Output the [x, y] coordinate of the center of the cell containing the given text.  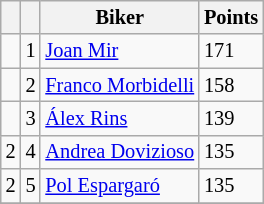
1 [31, 51]
Points [231, 17]
5 [31, 186]
Biker [120, 17]
Álex Rins [120, 118]
Franco Morbidelli [120, 85]
139 [231, 118]
Joan Mir [120, 51]
4 [31, 152]
158 [231, 85]
171 [231, 51]
3 [31, 118]
Andrea Dovizioso [120, 152]
Pol Espargaró [120, 186]
